Determine the (x, y) coordinate at the center of the cell enclosing the given text.  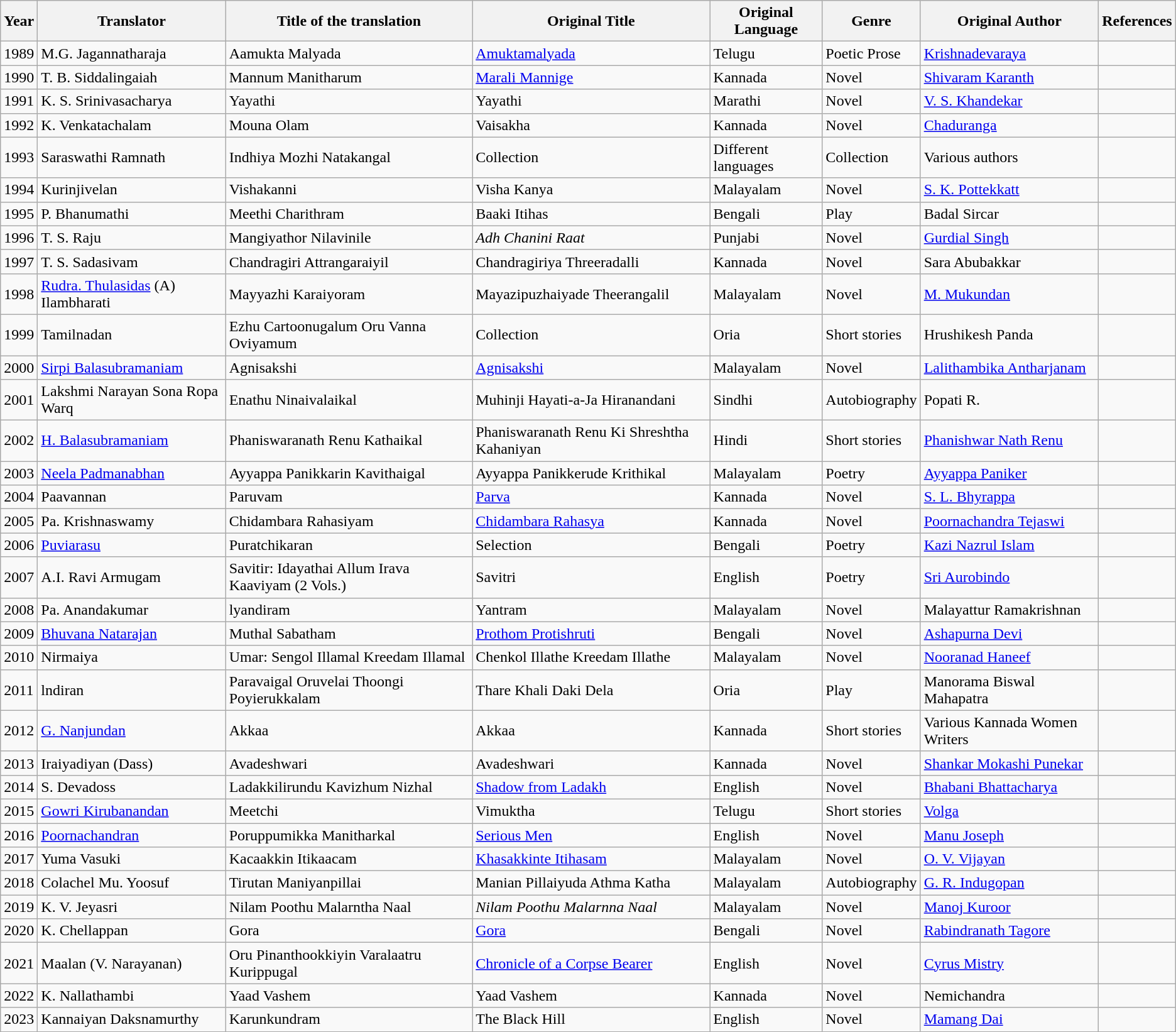
lyandiram (349, 610)
Serious Men (591, 835)
2014 (19, 787)
Selection (591, 545)
2002 (19, 441)
Poornachandra Tejaswi (1009, 521)
Mamang Dai (1009, 1019)
Aamukta Malyada (349, 53)
A.I. Ravi Armugam (132, 577)
Marali Mannige (591, 77)
Sara Abubakkar (1009, 261)
Maalan (V. Narayanan) (132, 963)
2022 (19, 996)
Chaduranga (1009, 125)
Rudra. Thulasidas (A) Ilambharati (132, 294)
Amuktamalyada (591, 53)
O. V. Vijayan (1009, 859)
K. Venkatachalam (132, 125)
Malayattur Ramakrishnan (1009, 610)
Ladakkilirundu Kavizhum Nizhal (349, 787)
Ashapurna Devi (1009, 634)
1996 (19, 238)
Saraswathi Ramnath (132, 157)
2006 (19, 545)
2013 (19, 763)
Chidambara Rahasiyam (349, 521)
2007 (19, 577)
Bhuvana Natarajan (132, 634)
1991 (19, 101)
Lakshmi Narayan Sona Ropa Warq (132, 400)
Bhabani Bhattacharya (1009, 787)
Mayazipuzhaiyade Theerangalil (591, 294)
Hrushikesh Panda (1009, 334)
Vishakanni (349, 190)
1989 (19, 53)
Year (19, 21)
Gowri Kirubanandan (132, 811)
Nemichandra (1009, 996)
Oru Pinanthookkiyin Varalaatru Kurippugal (349, 963)
Colachel Mu. Yoosuf (132, 883)
Tamilnadan (132, 334)
2010 (19, 657)
Marathi (766, 101)
Translator (132, 21)
Chandragiri Attrangaraiyil (349, 261)
G. R. Indugopan (1009, 883)
Baaki Itihas (591, 214)
Meethi Charithram (349, 214)
Popati R. (1009, 400)
Shankar Mokashi Punekar (1009, 763)
Shivaram Karanth (1009, 77)
Adh Chanini Raat (591, 238)
M. Mukundan (1009, 294)
1995 (19, 214)
Umar: Sengol Illamal Kreedam Illamal (349, 657)
Tirutan Maniyanpillai (349, 883)
2021 (19, 963)
Mannum Manitharum (349, 77)
Krishnadevaraya (1009, 53)
Savitri (591, 577)
Vimuktha (591, 811)
Prothom Protishruti (591, 634)
Parva (591, 497)
2018 (19, 883)
Indhiya Mozhi Natakangal (349, 157)
Meetchi (349, 811)
lndiran (132, 690)
T. S. Sadasivam (132, 261)
T. S. Raju (132, 238)
G. Nanjundan (132, 730)
Sri Aurobindo (1009, 577)
Badal Sircar (1009, 214)
Original Author (1009, 21)
Chenkol Illathe Kreedam Illathe (591, 657)
S. L. Bhyrappa (1009, 497)
1997 (19, 261)
Paravaigal Oruvelai Thoongi Poyierukkalam (349, 690)
Yantram (591, 610)
2012 (19, 730)
Puviarasu (132, 545)
Kannaiyan Daksnamurthy (132, 1019)
Sirpi Balasubramaniam (132, 368)
Nilam Poothu Malarnna Naal (591, 907)
Phaniswaranath Renu Kathaikal (349, 441)
Nirmaiya (132, 657)
2017 (19, 859)
Ayyappa Panikkerude Krithikal (591, 473)
Shadow from Ladakh (591, 787)
1999 (19, 334)
Sindhi (766, 400)
Chronicle of a Corpse Bearer (591, 963)
K. V. Jeyasri (132, 907)
Gurdial Singh (1009, 238)
Nooranad Haneef (1009, 657)
Kurinjivelan (132, 190)
Vaisakha (591, 125)
K. Chellappan (132, 931)
Chandragiriya Threeradalli (591, 261)
P. Bhanumathi (132, 214)
Kazi Nazrul Islam (1009, 545)
1994 (19, 190)
Puratchikaran (349, 545)
Ayyappa Paniker (1009, 473)
References (1137, 21)
Different languages (766, 157)
Khasakkinte Itihasam (591, 859)
M.G. Jagannatharaja (132, 53)
Thare Khali Daki Dela (591, 690)
2008 (19, 610)
Manoj Kuroor (1009, 907)
Cyrus Mistry (1009, 963)
Neela Padmanabhan (132, 473)
Mouna Olam (349, 125)
Paavannan (132, 497)
Kacaakkin Itikaacam (349, 859)
Visha Kanya (591, 190)
T. B. Siddalingaiah (132, 77)
K. S. Srinivasacharya (132, 101)
Poornachandran (132, 835)
Yuma Vasuki (132, 859)
Muthal Sabatham (349, 634)
2001 (19, 400)
2011 (19, 690)
Ayyappa Panikkarin Kavithaigal (349, 473)
2016 (19, 835)
Various authors (1009, 157)
Phaniswaranath Renu Ki Shreshtha Kahaniyan (591, 441)
Manorama Biswal Mahapatra (1009, 690)
2015 (19, 811)
Original Title (591, 21)
Volga (1009, 811)
Pa. Krishnaswamy (132, 521)
Various Kannada Women Writers (1009, 730)
1993 (19, 157)
Original Language (766, 21)
2020 (19, 931)
Karunkundram (349, 1019)
Poruppumikka Manitharkal (349, 835)
Savitir: Idayathai Allum Irava Kaaviyam (2 Vols.) (349, 577)
Genre (871, 21)
2019 (19, 907)
Manu Joseph (1009, 835)
Iraiyadiyan (Dass) (132, 763)
The Black Hill (591, 1019)
Ezhu Cartoonugalum Oru Vanna Oviyamum (349, 334)
1998 (19, 294)
H. Balasubramaniam (132, 441)
Punjabi (766, 238)
Mangiyathor Nilavinile (349, 238)
2009 (19, 634)
Lalithambika Antharjanam (1009, 368)
Enathu Ninaivalaikal (349, 400)
Chidambara Rahasya (591, 521)
S. Devadoss (132, 787)
2000 (19, 368)
2003 (19, 473)
Paruvam (349, 497)
2023 (19, 1019)
Pa. Anandakumar (132, 610)
Poetic Prose (871, 53)
1992 (19, 125)
1990 (19, 77)
2005 (19, 521)
Mayyazhi Karaiyoram (349, 294)
Muhinji Hayati-a-Ja Hiranandani (591, 400)
Manian Pillaiyuda Athma Katha (591, 883)
Hindi (766, 441)
Rabindranath Tagore (1009, 931)
K. Nallathambi (132, 996)
Title of the translation (349, 21)
V. S. Khandekar (1009, 101)
2004 (19, 497)
S. K. Pottekkatt (1009, 190)
Phanishwar Nath Renu (1009, 441)
Nilam Poothu Malarntha Naal (349, 907)
